Find where the given text appears and provide that cell's center as (X, Y) coordinate. 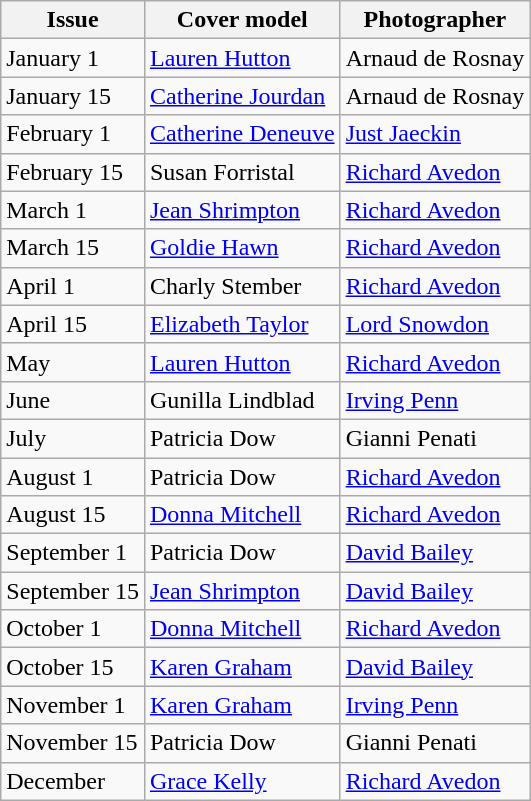
January 15 (73, 96)
Elizabeth Taylor (242, 324)
July (73, 438)
January 1 (73, 58)
March 1 (73, 210)
December (73, 781)
Issue (73, 20)
March 15 (73, 248)
Photographer (435, 20)
Catherine Deneuve (242, 134)
Grace Kelly (242, 781)
September 15 (73, 591)
April 1 (73, 286)
February 1 (73, 134)
Charly Stember (242, 286)
Gunilla Lindblad (242, 400)
October 1 (73, 629)
August 1 (73, 477)
September 1 (73, 553)
Catherine Jourdan (242, 96)
Goldie Hawn (242, 248)
Lord Snowdon (435, 324)
November 1 (73, 705)
February 15 (73, 172)
May (73, 362)
November 15 (73, 743)
August 15 (73, 515)
October 15 (73, 667)
June (73, 400)
April 15 (73, 324)
Susan Forristal (242, 172)
Cover model (242, 20)
Just Jaeckin (435, 134)
